Provide the (x, y) coordinate of the cell's center where the given text is located.  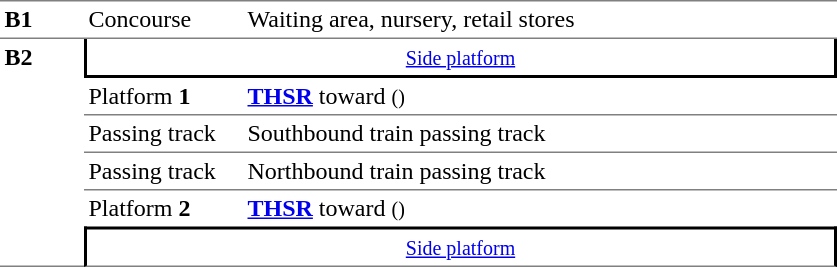
Northbound train passing track (540, 172)
Southbound train passing track (540, 135)
B1 (42, 20)
Concourse (164, 20)
Waiting area, nursery, retail stores (540, 20)
Platform 1 (164, 97)
B2 (42, 153)
Platform 2 (164, 208)
